Pinpoint the cell where the given text exists, returning its (x, y) midpoint coordinate. 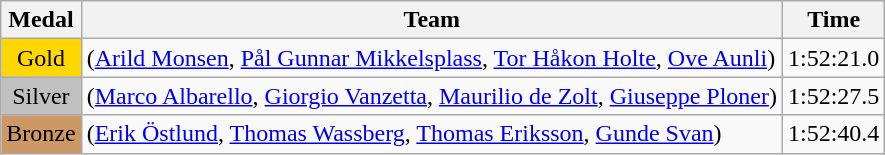
Silver (41, 96)
(Marco Albarello, Giorgio Vanzetta, Maurilio de Zolt, Giuseppe Ploner) (432, 96)
1:52:27.5 (833, 96)
Medal (41, 20)
Time (833, 20)
(Arild Monsen, Pål Gunnar Mikkelsplass, Tor Håkon Holte, Ove Aunli) (432, 58)
Bronze (41, 134)
(Erik Östlund, Thomas Wassberg, Thomas Eriksson, Gunde Svan) (432, 134)
Gold (41, 58)
1:52:21.0 (833, 58)
Team (432, 20)
1:52:40.4 (833, 134)
